Detect which cell encompasses the target text, then output its [X, Y] center coordinate. 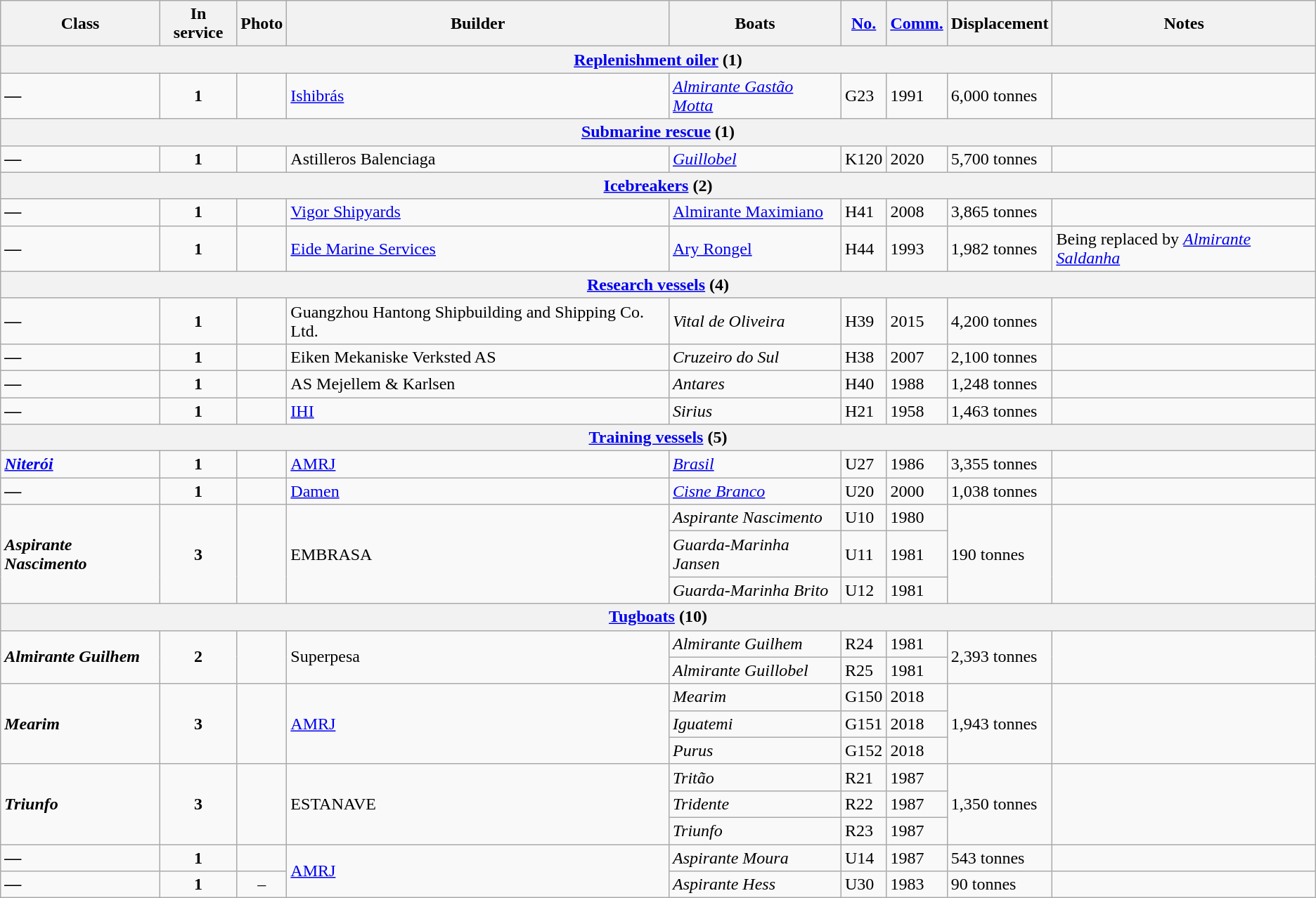
U10 [863, 518]
Brasil [755, 464]
R21 [863, 777]
R24 [863, 644]
Notes [1184, 24]
6,000 tonnes [1000, 96]
Eiken Mekaniske Verksted AS [478, 357]
2000 [917, 491]
Ishibrás [478, 96]
Research vessels (4) [658, 285]
– [262, 885]
4,200 tonnes [1000, 320]
Almirante Gastão Motta [755, 96]
1,943 tonnes [1000, 724]
Almirante Guillobel [755, 670]
R25 [863, 670]
G23 [863, 96]
Guillobel [755, 159]
H21 [863, 411]
3,865 tonnes [1000, 212]
2015 [917, 320]
1,982 tonnes [1000, 249]
Purus [755, 750]
2,100 tonnes [1000, 357]
Cruzeiro do Sul [755, 357]
1991 [917, 96]
G150 [863, 697]
Class [80, 24]
H44 [863, 249]
2007 [917, 357]
Displacement [1000, 24]
Aspirante Moura [755, 858]
Astilleros Balenciaga [478, 159]
Sirius [755, 411]
U20 [863, 491]
U14 [863, 858]
Vigor Shipyards [478, 212]
1,350 tonnes [1000, 804]
IHI [478, 411]
Boats [755, 24]
Submarine rescue (1) [658, 132]
2,393 tonnes [1000, 657]
Guarda-Marinha Jansen [755, 554]
G152 [863, 750]
G151 [863, 724]
2008 [917, 212]
Vital de Oliveira [755, 320]
1986 [917, 464]
2020 [917, 159]
1988 [917, 384]
1,248 tonnes [1000, 384]
Antares [755, 384]
Damen [478, 491]
Comm. [917, 24]
1980 [917, 518]
In service [198, 24]
Almirante Maximiano [755, 212]
ESTANAVE [478, 804]
Cisne Branco [755, 491]
Tritão [755, 777]
R23 [863, 831]
90 tonnes [1000, 885]
Ary Rongel [755, 249]
1983 [917, 885]
Superpesa [478, 657]
1993 [917, 249]
Guangzhou Hantong Shipbuilding and Shipping Co. Ltd. [478, 320]
U11 [863, 554]
190 tonnes [1000, 554]
K120 [863, 159]
U12 [863, 590]
No. [863, 24]
3,355 tonnes [1000, 464]
Photo [262, 24]
Niterói [80, 464]
2 [198, 657]
Iguatemi [755, 724]
Tugboats (10) [658, 617]
H38 [863, 357]
Builder [478, 24]
Replenishment oiler (1) [658, 60]
1958 [917, 411]
Being replaced by Almirante Saldanha [1184, 249]
Aspirante Hess [755, 885]
H39 [863, 320]
Icebreakers (2) [658, 186]
5,700 tonnes [1000, 159]
H41 [863, 212]
H40 [863, 384]
U27 [863, 464]
Training vessels (5) [658, 438]
R22 [863, 804]
Guarda-Marinha Brito [755, 590]
Tridente [755, 804]
U30 [863, 885]
1,463 tonnes [1000, 411]
543 tonnes [1000, 858]
EMBRASA [478, 554]
1,038 tonnes [1000, 491]
Eide Marine Services [478, 249]
AS Mejellem & Karlsen [478, 384]
